Return the [x, y] coordinate for the center point of the cell that contains the specified text.  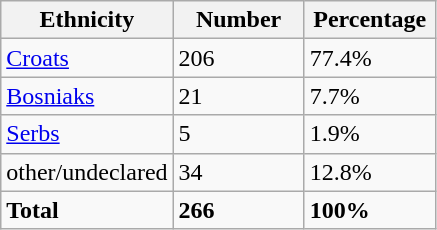
Percentage [370, 20]
Croats [87, 58]
5 [238, 134]
34 [238, 172]
266 [238, 210]
77.4% [370, 58]
Serbs [87, 134]
100% [370, 210]
206 [238, 58]
7.7% [370, 96]
21 [238, 96]
Number [238, 20]
other/undeclared [87, 172]
Ethnicity [87, 20]
Bosniaks [87, 96]
Total [87, 210]
12.8% [370, 172]
1.9% [370, 134]
